Scan for the cell matching the given text and deliver its [X, Y] coordinate at center. 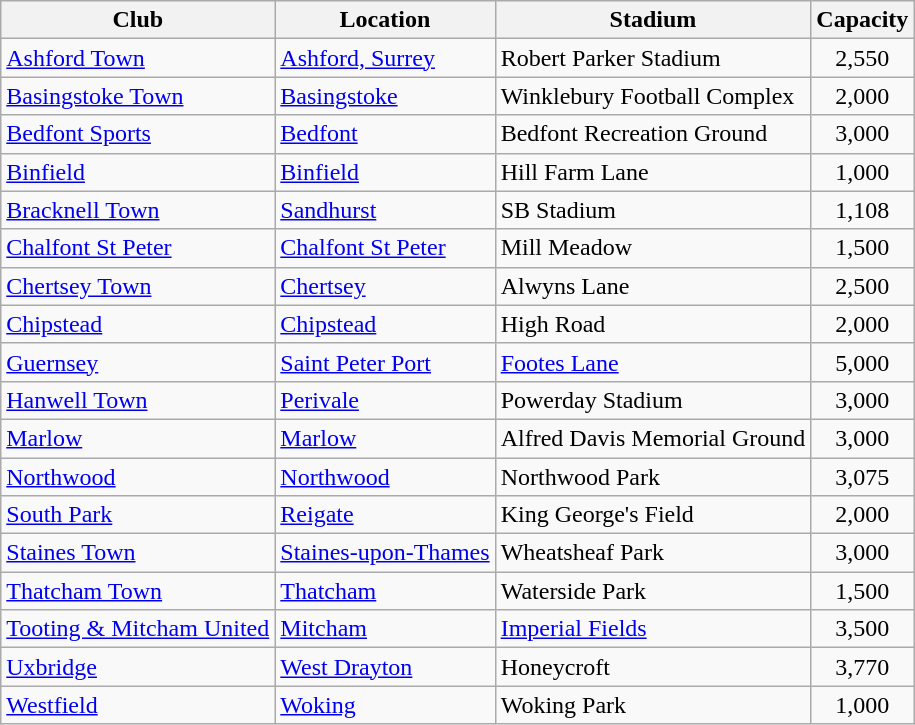
Alfred Davis Memorial Ground [653, 438]
Uxbridge [138, 667]
Basingstoke Town [138, 96]
Thatcham Town [138, 591]
Northwood Park [653, 477]
3,075 [862, 477]
Ashford Town [138, 58]
Robert Parker Stadium [653, 58]
Hanwell Town [138, 400]
Chertsey Town [138, 286]
2,550 [862, 58]
Alwyns Lane [653, 286]
Mill Meadow [653, 248]
Staines-upon-Thames [385, 553]
Hill Farm Lane [653, 172]
High Road [653, 324]
Mitcham [385, 629]
Waterside Park [653, 591]
Chertsey [385, 286]
Bedfont Sports [138, 134]
Imperial Fields [653, 629]
Reigate [385, 515]
Honeycroft [653, 667]
3,770 [862, 667]
Woking Park [653, 705]
Powerday Stadium [653, 400]
Basingstoke [385, 96]
Club [138, 20]
Location [385, 20]
West Drayton [385, 667]
Perivale [385, 400]
Bedfont [385, 134]
SB Stadium [653, 210]
Footes Lane [653, 362]
Woking [385, 705]
2,500 [862, 286]
Westfield [138, 705]
Wheatsheaf Park [653, 553]
3,500 [862, 629]
Tooting & Mitcham United [138, 629]
King George's Field [653, 515]
Saint Peter Port [385, 362]
Guernsey [138, 362]
Thatcham [385, 591]
Capacity [862, 20]
Stadium [653, 20]
Winklebury Football Complex [653, 96]
Bracknell Town [138, 210]
South Park [138, 515]
5,000 [862, 362]
Sandhurst [385, 210]
Staines Town [138, 553]
Bedfont Recreation Ground [653, 134]
1,108 [862, 210]
Ashford, Surrey [385, 58]
